Identify which cell holds the provided text, then report its (X, Y) central coordinate. 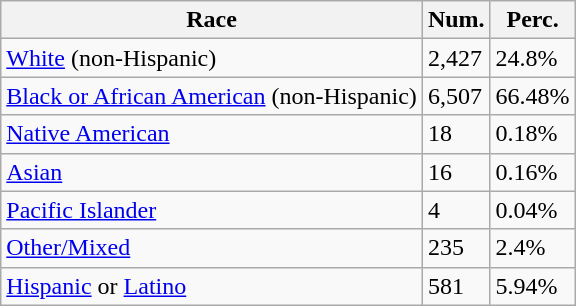
235 (456, 248)
581 (456, 286)
24.8% (532, 58)
0.18% (532, 134)
16 (456, 172)
Black or African American (non-Hispanic) (212, 96)
66.48% (532, 96)
Perc. (532, 20)
White (non-Hispanic) (212, 58)
2,427 (456, 58)
Race (212, 20)
Hispanic or Latino (212, 286)
4 (456, 210)
6,507 (456, 96)
5.94% (532, 286)
Pacific Islander (212, 210)
0.16% (532, 172)
Num. (456, 20)
Asian (212, 172)
Other/Mixed (212, 248)
18 (456, 134)
Native American (212, 134)
2.4% (532, 248)
0.04% (532, 210)
